Pinpoint the cell where the given text exists, returning its [x, y] midpoint coordinate. 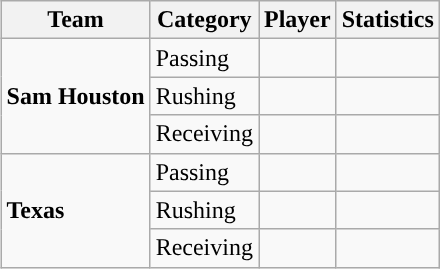
Statistics [388, 20]
Texas [76, 210]
Sam Houston [76, 96]
Team [76, 20]
Category [204, 20]
Player [297, 20]
